Extract the [X, Y] coordinate from the center of the cell holding the provided text.  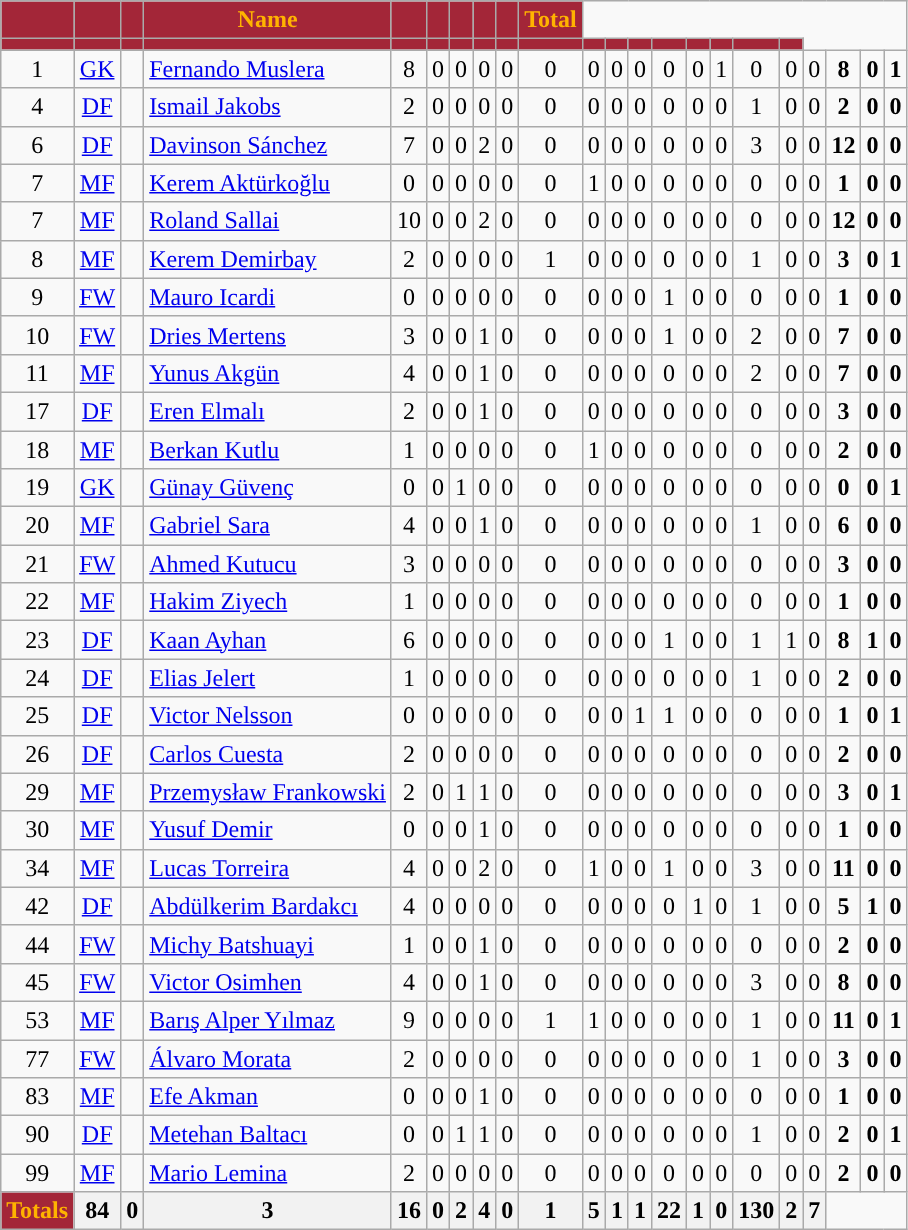
84 [98, 1211]
Name [268, 20]
Victor Osimhen [268, 982]
Ahmed Kutucu [268, 564]
Michy Batshuayi [268, 944]
16 [408, 1211]
Yusuf Demir [268, 830]
30 [38, 830]
Eren Elmalı [268, 411]
Przemysław Frankowski [268, 792]
Gabriel Sara [268, 526]
17 [38, 411]
Günay Güvenç [268, 488]
Dries Mertens [268, 335]
Metehan Baltacı [268, 1135]
24 [38, 678]
Yunus Akgün [268, 373]
Elias Jelert [268, 678]
Roland Sallai [268, 221]
Fernando Muslera [268, 69]
19 [38, 488]
53 [38, 1020]
130 [756, 1211]
20 [38, 526]
Hakim Ziyech [268, 602]
Carlos Cuesta [268, 754]
Kaan Ayhan [268, 640]
44 [38, 944]
Barış Alper Yılmaz [268, 1020]
29 [38, 792]
77 [38, 1059]
Efe Akman [268, 1097]
Mauro Icardi [268, 297]
Kerem Demirbay [268, 259]
42 [38, 906]
21 [38, 564]
Lucas Torreira [268, 868]
99 [38, 1173]
Total [551, 20]
45 [38, 982]
34 [38, 868]
90 [38, 1135]
18 [38, 449]
Mario Lemina [268, 1173]
23 [38, 640]
Totals [38, 1211]
Kerem Aktürkoğlu [268, 183]
Ismail Jakobs [268, 107]
26 [38, 754]
Álvaro Morata [268, 1059]
Abdülkerim Bardakcı [268, 906]
Davinson Sánchez [268, 145]
25 [38, 716]
Berkan Kutlu [268, 449]
Victor Nelsson [268, 716]
83 [38, 1097]
